Scan for the cell matching the given text and deliver its [x, y] coordinate at center. 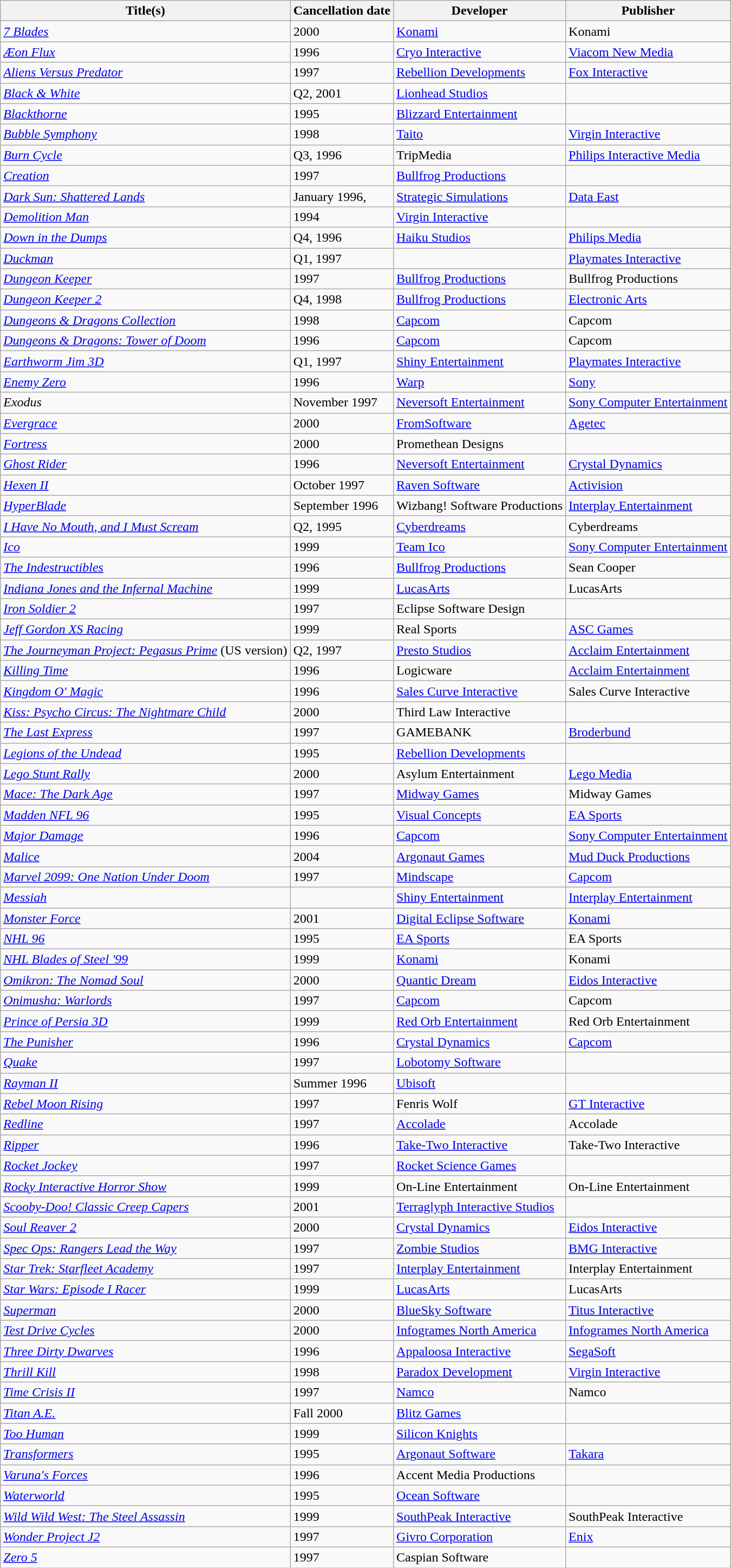
Kingdom O' Magic [145, 691]
Terraglyph Interactive Studios [480, 1207]
Ripper [145, 1145]
Prince of Persia 3D [145, 1021]
Rocket Science Games [480, 1165]
Q3, 1996 [342, 155]
Rocky Interactive Horror Show [145, 1186]
Fall 2000 [342, 1413]
Lego Stunt Rally [145, 774]
September 1996 [342, 506]
Wonder Project J2 [145, 1537]
Ocean Software [480, 1495]
ASC Games [648, 630]
Waterworld [145, 1495]
Marvel 2099: One Nation Under Doom [145, 877]
Data East [648, 196]
Dungeon Keeper [145, 279]
Soul Reaver 2 [145, 1227]
Thrill Kill [145, 1372]
NHL 96 [145, 939]
Down in the Dumps [145, 237]
Broderbund [648, 733]
Star Trek: Starfleet Academy [145, 1269]
Black & White [145, 93]
Indiana Jones and the Infernal Machine [145, 588]
The Journeyman Project: Pegasus Prime (US version) [145, 650]
Real Sports [480, 630]
Redline [145, 1124]
Philips Interactive Media [648, 155]
Digital Eclipse Software [480, 918]
Fortress [145, 444]
I Have No Mouth, and I Must Scream [145, 526]
Quantic Dream [480, 980]
Messiah [145, 897]
Blizzard Entertainment [480, 114]
Aliens Versus Predator [145, 73]
Activision [648, 485]
Promethean Designs [480, 444]
Onimusha: Warlords [145, 1001]
Creation [145, 176]
Titus Interactive [648, 1310]
Q2, 1995 [342, 526]
Ghost Rider [145, 464]
Title(s) [145, 11]
Agetec [648, 423]
Rocket Jockey [145, 1165]
Omikron: The Nomad Soul [145, 980]
Q4, 1998 [342, 300]
Iron Soldier 2 [145, 609]
Mindscape [480, 877]
Dungeons & Dragons: Tower of Doom [145, 341]
Blitz Games [480, 1413]
Paradox Development [480, 1372]
Philips Media [648, 237]
Mud Duck Productions [648, 856]
Takara [648, 1454]
Quake [145, 1062]
2004 [342, 856]
Malice [145, 856]
January 1996, [342, 196]
Argonaut Games [480, 856]
Taito [480, 134]
Presto Studios [480, 650]
Too Human [145, 1434]
Star Wars: Episode I Racer [145, 1290]
Warp [480, 382]
Givro Corporation [480, 1537]
Monster Force [145, 918]
Caspian Software [480, 1557]
BlueSky Software [480, 1310]
Exodus [145, 403]
Lobotomy Software [480, 1062]
Titan A.E. [145, 1413]
Q2, 1997 [342, 650]
Ubisoft [480, 1083]
Varuna's Forces [145, 1475]
October 1997 [342, 485]
Sean Cooper [648, 567]
SegaSoft [648, 1351]
Ico [145, 547]
Appaloosa Interactive [480, 1351]
Three Dirty Dwarves [145, 1351]
Sony [648, 382]
Haiku Studios [480, 237]
Rayman II [145, 1083]
Developer [480, 11]
November 1997 [342, 403]
1994 [342, 217]
Fox Interactive [648, 73]
Wizbang! Software Productions [480, 506]
Bubble Symphony [145, 134]
Asylum Entertainment [480, 774]
BMG Interactive [648, 1248]
Test Drive Cycles [145, 1331]
Time Crisis II [145, 1392]
TripMedia [480, 155]
Legions of the Undead [145, 753]
Superman [145, 1310]
GAMEBANK [480, 733]
Madden NFL 96 [145, 815]
Evergrace [145, 423]
Hexen II [145, 485]
Q4, 1996 [342, 237]
Silicon Knights [480, 1434]
Accent Media Productions [480, 1475]
Dungeons & Dragons Collection [145, 320]
HyperBlade [145, 506]
GT Interactive [648, 1104]
FromSoftware [480, 423]
Burn Cycle [145, 155]
Enemy Zero [145, 382]
Blackthorne [145, 114]
Lionhead Studios [480, 93]
Spec Ops: Rangers Lead the Way [145, 1248]
Raven Software [480, 485]
Demolition Man [145, 217]
Mace: The Dark Age [145, 794]
Visual Concepts [480, 815]
Eclipse Software Design [480, 609]
Q2, 2001 [342, 93]
Major Damage [145, 835]
The Indestructibles [145, 567]
Transformers [145, 1454]
Team Ico [480, 547]
Zero 5 [145, 1557]
Lego Media [648, 774]
Strategic Simulations [480, 196]
Third Law Interactive [480, 712]
Earthworm Jim 3D [145, 361]
Electronic Arts [648, 300]
Enix [648, 1537]
Viacom New Media [648, 52]
Logicware [480, 671]
Kiss: Psycho Circus: The Nightmare Child [145, 712]
7 Blades [145, 31]
The Last Express [145, 733]
Æon Flux [145, 52]
The Punisher [145, 1042]
Publisher [648, 11]
Argonaut Software [480, 1454]
NHL Blades of Steel '99 [145, 960]
Duckman [145, 258]
Wild Wild West: The Steel Assassin [145, 1516]
Rebel Moon Rising [145, 1104]
Summer 1996 [342, 1083]
Fenris Wolf [480, 1104]
Zombie Studios [480, 1248]
Cryo Interactive [480, 52]
Killing Time [145, 671]
Dungeon Keeper 2 [145, 300]
Cancellation date [342, 11]
Dark Sun: Shattered Lands [145, 196]
Scooby-Doo! Classic Creep Capers [145, 1207]
Jeff Gordon XS Racing [145, 630]
